Determine the [X, Y] coordinate at the center of the cell enclosing the given text.  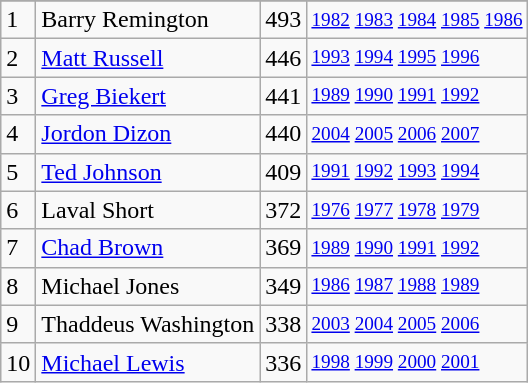
7 [18, 248]
Chad Brown [148, 248]
Ted Johnson [148, 172]
336 [284, 362]
349 [284, 286]
2003 2004 2005 2006 [417, 324]
372 [284, 210]
Greg Biekert [148, 96]
6 [18, 210]
441 [284, 96]
1991 1992 1993 1994 [417, 172]
2 [18, 58]
1982 1983 1984 1985 1986 [417, 20]
Matt Russell [148, 58]
409 [284, 172]
Laval Short [148, 210]
8 [18, 286]
3 [18, 96]
369 [284, 248]
Barry Remington [148, 20]
10 [18, 362]
1993 1994 1995 1996 [417, 58]
338 [284, 324]
1 [18, 20]
4 [18, 134]
440 [284, 134]
1976 1977 1978 1979 [417, 210]
493 [284, 20]
446 [284, 58]
Michael Lewis [148, 362]
Jordon Dizon [148, 134]
1998 1999 2000 2001 [417, 362]
1986 1987 1988 1989 [417, 286]
2004 2005 2006 2007 [417, 134]
9 [18, 324]
Michael Jones [148, 286]
5 [18, 172]
Thaddeus Washington [148, 324]
